Return (X, Y) of the center of cell containing provided text 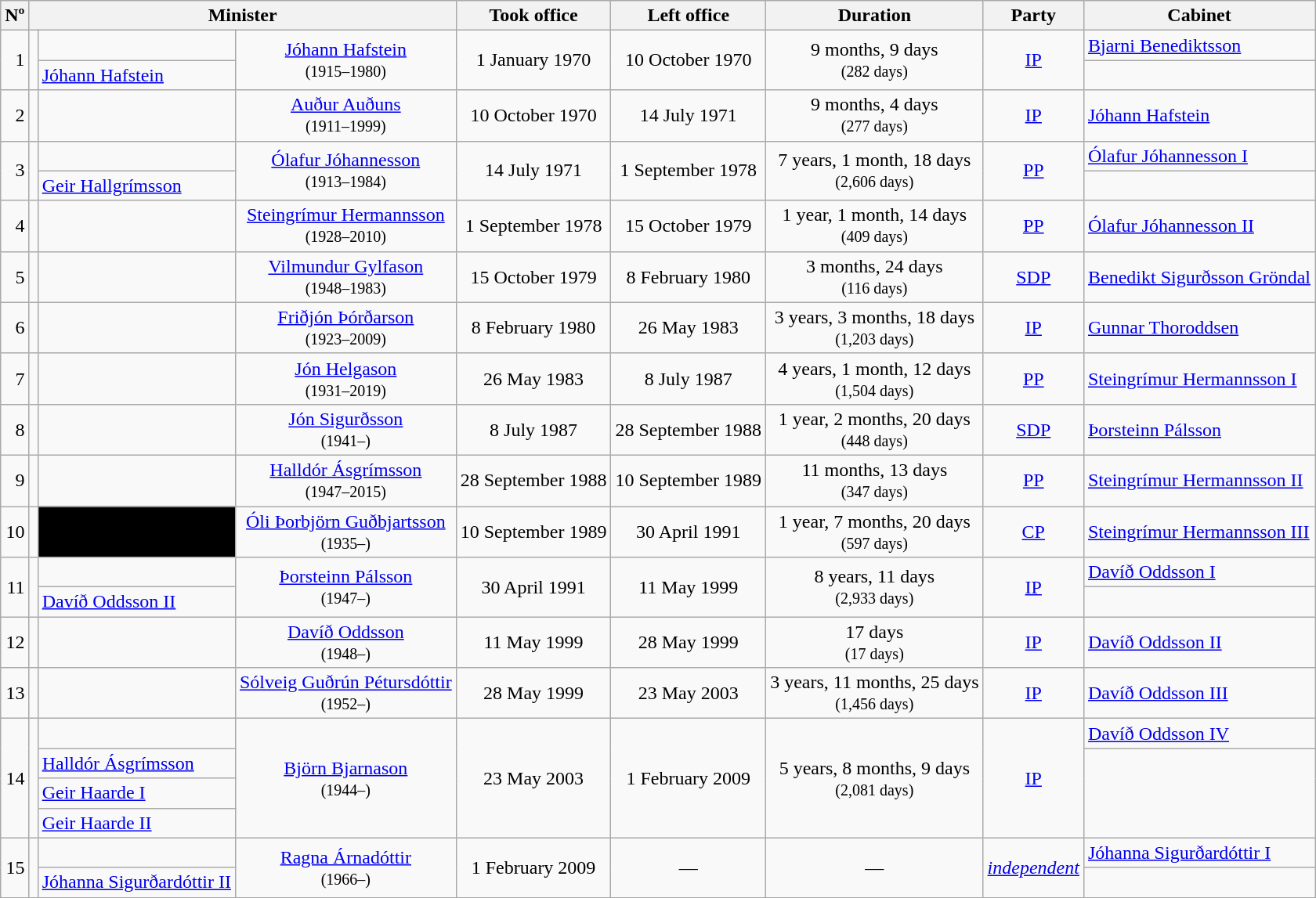
Steingrímur Hermannsson II (1198, 481)
3 (15, 171)
9 months, 9 days(282 days) (874, 60)
Geir Hallgrímsson (136, 186)
7 (15, 379)
Geir Haarde II (136, 823)
Ólafur Jóhannesson II (1198, 225)
Davíð Oddsson I (1198, 572)
10 (15, 531)
Steingrímur Hermannsson I (1198, 379)
1 (15, 60)
Davíð Oddsson III (1198, 694)
Bjarni Benediktsson (1198, 45)
Þorsteinn Pálsson(1947–) (345, 587)
4 years, 1 month, 12 days(1,504 days) (874, 379)
12 (15, 642)
Took office (533, 16)
Cabinet (1198, 16)
Minister (243, 16)
1 January 1970 (533, 60)
15 (15, 867)
Left office (689, 16)
3 months, 24 days(116 days) (874, 277)
Auður Auðuns(1911–1999) (345, 116)
Óli Þorbjörn Guðbjartsson(1935–) (345, 531)
6 (15, 327)
9 (15, 481)
13 (15, 694)
11 months, 13 days(347 days) (874, 481)
Friðjón Þórðarson(1923–2009) (345, 327)
7 years, 1 month, 18 days(2,606 days) (874, 171)
5 (15, 277)
3 years, 11 months, 25 days(1,456 days) (874, 694)
Party (1033, 16)
Sólveig Guðrún Pétursdóttir(1952–) (345, 694)
Steingrímur Hermannsson III (1198, 531)
Jón Helgason(1931–2019) (345, 379)
Benedikt Sigurðsson Gröndal (1198, 277)
17 days(17 days) (874, 642)
Steingrímur Hermannsson(1928–2010) (345, 225)
Jóhanna Sigurðardóttir II (136, 882)
8 (15, 429)
8 years, 11 days(2,933 days) (874, 587)
Ragna Árnadóttir(1966–) (345, 867)
Þorsteinn Pálsson (1198, 429)
Halldór Ásgrímsson (136, 763)
2 (15, 116)
Jón Sigurðsson(1941–) (345, 429)
14 (15, 778)
1 year, 2 months, 20 days(448 days) (874, 429)
Davíð Oddsson IV (1198, 734)
Jóhanna Sigurðardóttir I (1198, 853)
9 months, 4 days(277 days) (874, 116)
4 (15, 225)
Geir Haarde I (136, 793)
independent (1033, 867)
11 (15, 587)
Björn Bjarnason(1944–) (345, 778)
Ólafur Jóhannesson I (1198, 156)
1 year, 1 month, 14 days(409 days) (874, 225)
Gunnar Thoroddsen (1198, 327)
Halldór Ásgrímsson(1947–2015) (345, 481)
3 years, 3 months, 18 days(1,203 days) (874, 327)
Vilmundur Gylfason(1948–1983) (345, 277)
Jóhann Hafstein(1915–1980) (345, 60)
Ólafur Jóhannesson(1913–1984) (345, 171)
5 years, 8 months, 9 days(2,081 days) (874, 778)
1 year, 7 months, 20 days(597 days) (874, 531)
Duration (874, 16)
CP (1033, 531)
Nº (15, 16)
Davíð Oddsson(1948–) (345, 642)
